Determine the (X, Y) coordinate at the center of the cell enclosing the given text.  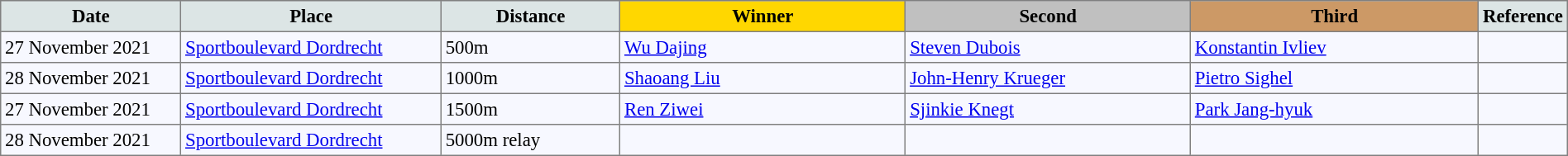
Ren Ziwei (762, 109)
Third (1335, 17)
Park Jang-hyuk (1335, 109)
1500m (530, 109)
Steven Dubois (1049, 47)
Date (91, 17)
Place (311, 17)
Sjinkie Knegt (1049, 109)
Second (1049, 17)
Reference (1523, 17)
Shaoang Liu (762, 78)
Pietro Sighel (1335, 78)
Wu Dajing (762, 47)
1000m (530, 78)
5000m relay (530, 140)
Winner (762, 17)
500m (530, 47)
Distance (530, 17)
Konstantin Ivliev (1335, 47)
John-Henry Krueger (1049, 78)
